Output the [X, Y] coordinate of the center of the cell containing the given text.  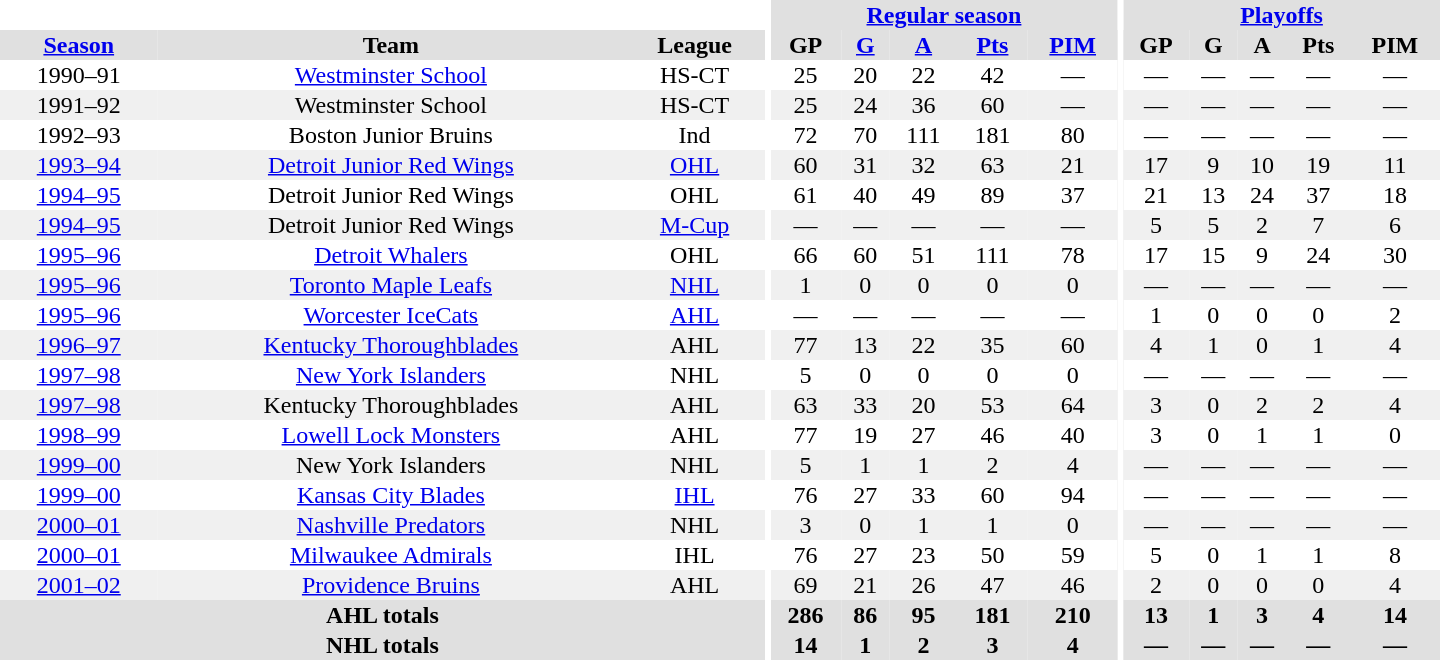
Regular season [944, 15]
210 [1073, 615]
Worcester IceCats [392, 315]
286 [806, 615]
Kansas City Blades [392, 495]
Playoffs [1282, 15]
AHL totals [382, 615]
1998–99 [79, 435]
59 [1073, 555]
Boston Junior Bruins [392, 135]
94 [1073, 495]
35 [992, 345]
7 [1318, 225]
42 [992, 75]
78 [1073, 255]
32 [924, 165]
89 [992, 195]
NHL totals [382, 645]
1990–91 [79, 75]
80 [1073, 135]
15 [1214, 255]
1992–93 [79, 135]
2001–02 [79, 585]
49 [924, 195]
Providence Bruins [392, 585]
18 [1395, 195]
36 [924, 105]
M-Cup [694, 225]
Lowell Lock Monsters [392, 435]
8 [1395, 555]
26 [924, 585]
50 [992, 555]
Ind [694, 135]
Milwaukee Admirals [392, 555]
Toronto Maple Leafs [392, 285]
6 [1395, 225]
66 [806, 255]
Team [392, 45]
23 [924, 555]
95 [924, 615]
31 [866, 165]
64 [1073, 405]
70 [866, 135]
1991–92 [79, 105]
86 [866, 615]
72 [806, 135]
Season [79, 45]
1993–94 [79, 165]
Nashville Predators [392, 525]
51 [924, 255]
League [694, 45]
30 [1395, 255]
1996–97 [79, 345]
69 [806, 585]
47 [992, 585]
10 [1262, 165]
61 [806, 195]
Detroit Whalers [392, 255]
53 [992, 405]
11 [1395, 165]
